Extract the (X, Y) coordinate from the center of the cell holding the provided text.  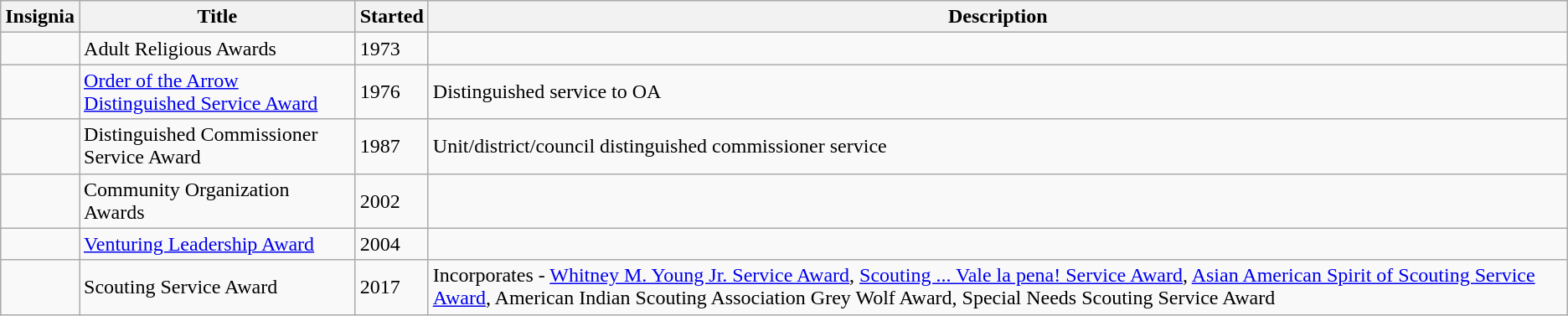
Scouting Service Award (218, 287)
Order of the Arrow Distinguished Service Award (218, 92)
2004 (392, 244)
2002 (392, 201)
Started (392, 17)
Distinguished service to OA (998, 92)
1976 (392, 92)
Adult Religious Awards (218, 49)
Insignia (40, 17)
Venturing Leadership Award (218, 244)
Description (998, 17)
Distinguished Commissioner Service Award (218, 146)
2017 (392, 287)
Title (218, 17)
1987 (392, 146)
Unit/district/council distinguished commissioner service (998, 146)
Community Organization Awards (218, 201)
1973 (392, 49)
